Capture the cell that displays the provided text and extract its [x, y] central coordinate. 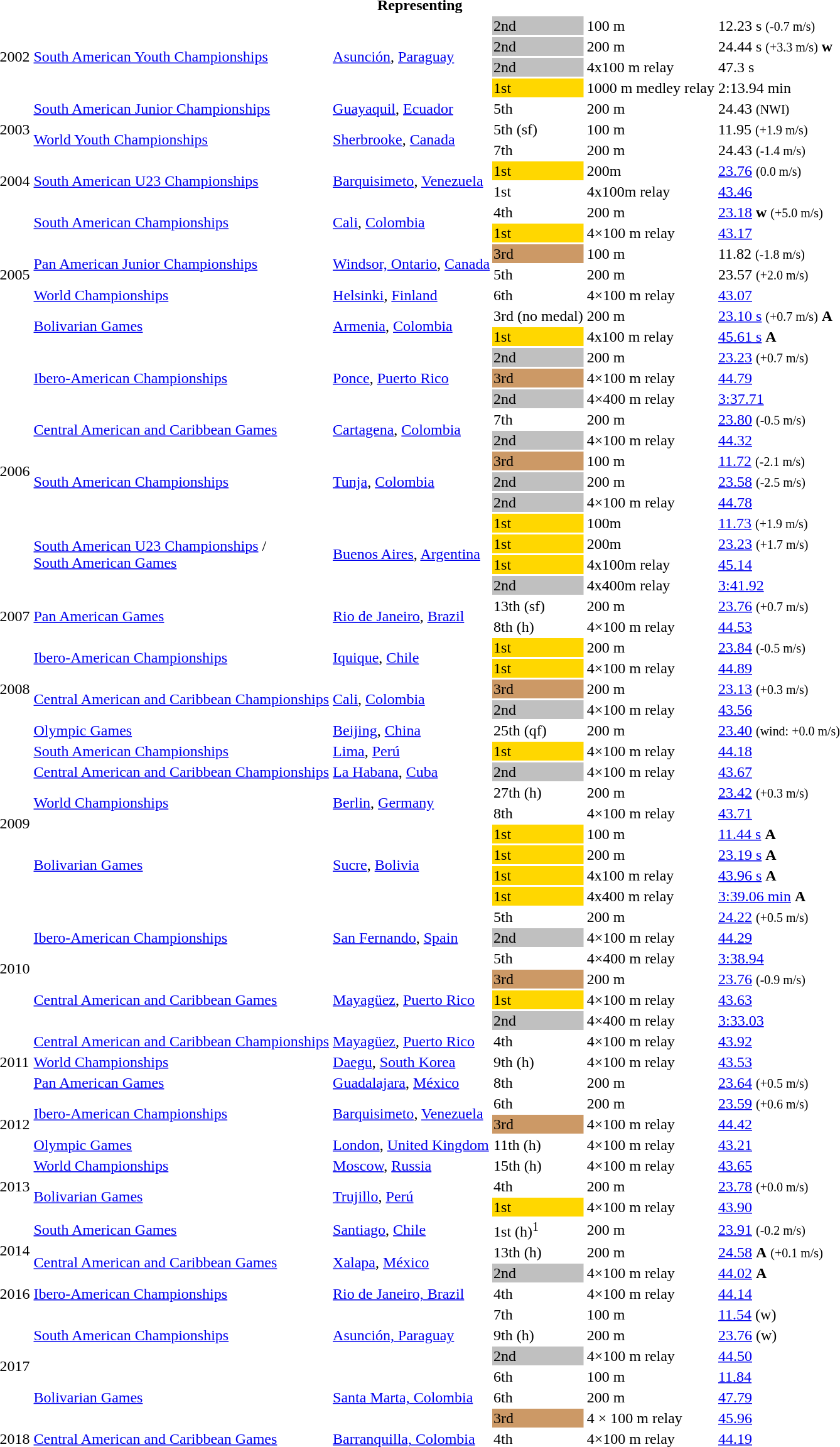
South American Games [181, 1230]
Daegu, South Korea [412, 1062]
Santa Marta, Colombia [412, 1397]
13th (h) [539, 1252]
100m [650, 523]
15th (h) [539, 1166]
Tunja, Colombia [412, 482]
8th (h) [539, 627]
4x400m relay [650, 585]
27th (h) [539, 793]
3rd (no medal) [539, 316]
13th (sf) [539, 606]
London, United Kingdom [412, 1145]
Lima, Perú [412, 751]
4x400 m relay [650, 896]
11th (h) [539, 1145]
Berlin, Germany [412, 803]
Helsinki, Finland [412, 295]
South American U23 Championships / South American Games [181, 554]
4 × 100 m relay [650, 1418]
Trujillo, Perú [412, 1197]
5th (sf) [539, 129]
1st (h)1 [539, 1230]
World Youth Championships [181, 139]
25th (qf) [539, 730]
South American Youth Championships [181, 57]
Armenia, Colombia [412, 327]
Guayaquil, Ecuador [412, 109]
Sucre, Bolivia [412, 865]
Beijing, China [412, 730]
Santiago, Chile [412, 1230]
Xalapa, México [412, 1262]
Windsor, Ontario, Canada [412, 264]
Pan American Junior Championships [181, 264]
South American Junior Championships [181, 109]
South American U23 Championships [181, 181]
Iquique, Chile [412, 658]
Guadalajara, México [412, 1083]
Moscow, Russia [412, 1166]
Cartagena, Colombia [412, 430]
Buenos Aires, Argentina [412, 554]
1000 m medley relay [650, 88]
San Fernando, Spain [412, 938]
Ponce, Puerto Rico [412, 378]
La Habana, Cuba [412, 772]
Sherbrooke, Canada [412, 139]
